Search for the cell housing the specified text and yield its (x, y) center coordinate. 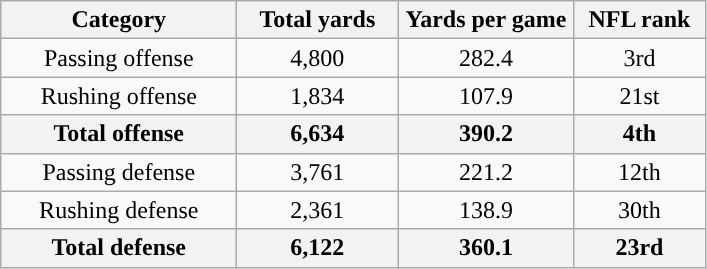
Rushing offense (119, 96)
Total defense (119, 248)
Total offense (119, 134)
6,122 (318, 248)
2,361 (318, 210)
6,634 (318, 134)
21st (640, 96)
1,834 (318, 96)
23rd (640, 248)
360.1 (486, 248)
282.4 (486, 58)
Rushing defense (119, 210)
Passing offense (119, 58)
Total yards (318, 20)
Passing defense (119, 172)
221.2 (486, 172)
390.2 (486, 134)
NFL rank (640, 20)
12th (640, 172)
4,800 (318, 58)
4th (640, 134)
138.9 (486, 210)
3rd (640, 58)
107.9 (486, 96)
Yards per game (486, 20)
3,761 (318, 172)
Category (119, 20)
30th (640, 210)
